Find where the given text appears and provide that cell's center as [X, Y] coordinate. 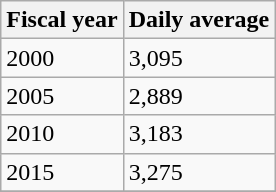
3,275 [199, 172]
Daily average [199, 20]
3,095 [199, 58]
Fiscal year [62, 20]
2005 [62, 96]
2000 [62, 58]
2015 [62, 172]
3,183 [199, 134]
2010 [62, 134]
2,889 [199, 96]
